For the text-containing cell, return its midpoint in (x, y) coordinate format. 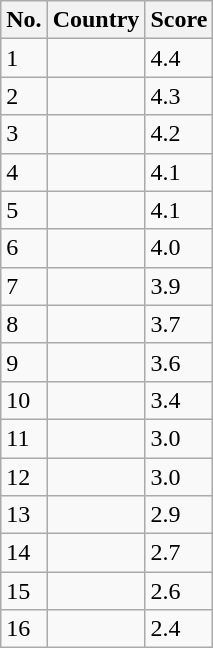
Score (179, 20)
2.6 (179, 591)
3.7 (179, 324)
6 (24, 248)
2.4 (179, 629)
2.9 (179, 515)
No. (24, 20)
3.6 (179, 362)
12 (24, 477)
4 (24, 172)
3.9 (179, 286)
13 (24, 515)
4.3 (179, 96)
4.0 (179, 248)
11 (24, 438)
7 (24, 286)
9 (24, 362)
8 (24, 324)
1 (24, 58)
4.4 (179, 58)
14 (24, 553)
2 (24, 96)
3 (24, 134)
5 (24, 210)
15 (24, 591)
4.2 (179, 134)
2.7 (179, 553)
16 (24, 629)
3.4 (179, 400)
Country (96, 20)
10 (24, 400)
